Search for the cell housing the specified text and yield its (X, Y) center coordinate. 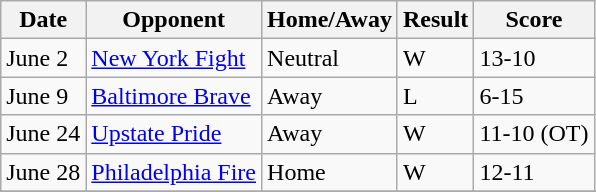
11-10 (OT) (534, 134)
L (435, 96)
June 2 (44, 58)
Opponent (174, 20)
Neutral (330, 58)
Score (534, 20)
Home/Away (330, 20)
6-15 (534, 96)
Home (330, 172)
Baltimore Brave (174, 96)
Date (44, 20)
June 24 (44, 134)
12-11 (534, 172)
June 9 (44, 96)
Upstate Pride (174, 134)
Philadelphia Fire (174, 172)
13-10 (534, 58)
New York Fight (174, 58)
June 28 (44, 172)
Result (435, 20)
